Locate the cell with the specified text and output its (x, y) center coordinate. 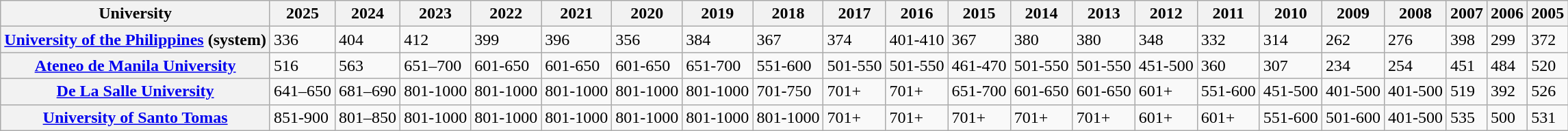
801–850 (368, 117)
314 (1291, 40)
307 (1291, 65)
De La Salle University (136, 91)
336 (303, 40)
516 (303, 65)
2010 (1291, 14)
2018 (788, 14)
501-600 (1352, 117)
2013 (1103, 14)
520 (1548, 65)
348 (1166, 40)
651–700 (435, 65)
2017 (854, 14)
2020 (647, 14)
563 (368, 65)
332 (1228, 40)
276 (1415, 40)
2007 (1466, 14)
254 (1415, 65)
535 (1466, 117)
2014 (1042, 14)
681–690 (368, 91)
2019 (717, 14)
360 (1228, 65)
2024 (368, 14)
2023 (435, 14)
University of the Philippines (system) (136, 40)
531 (1548, 117)
University (136, 14)
412 (435, 40)
University of Santo Tomas (136, 117)
234 (1352, 65)
701-750 (788, 91)
461-470 (979, 65)
396 (576, 40)
Ateneo de Manila University (136, 65)
299 (1507, 40)
401-410 (917, 40)
2012 (1166, 14)
399 (506, 40)
519 (1466, 91)
2009 (1352, 14)
2025 (303, 14)
2008 (1415, 14)
262 (1352, 40)
384 (717, 40)
404 (368, 40)
2022 (506, 14)
2005 (1548, 14)
392 (1507, 91)
526 (1548, 91)
451 (1466, 65)
374 (854, 40)
2016 (917, 14)
641–650 (303, 91)
851-900 (303, 117)
2006 (1507, 14)
484 (1507, 65)
2011 (1228, 14)
2015 (979, 14)
2021 (576, 14)
500 (1507, 117)
372 (1548, 40)
356 (647, 40)
398 (1466, 40)
